Identify which cell holds the provided text, then report its (X, Y) central coordinate. 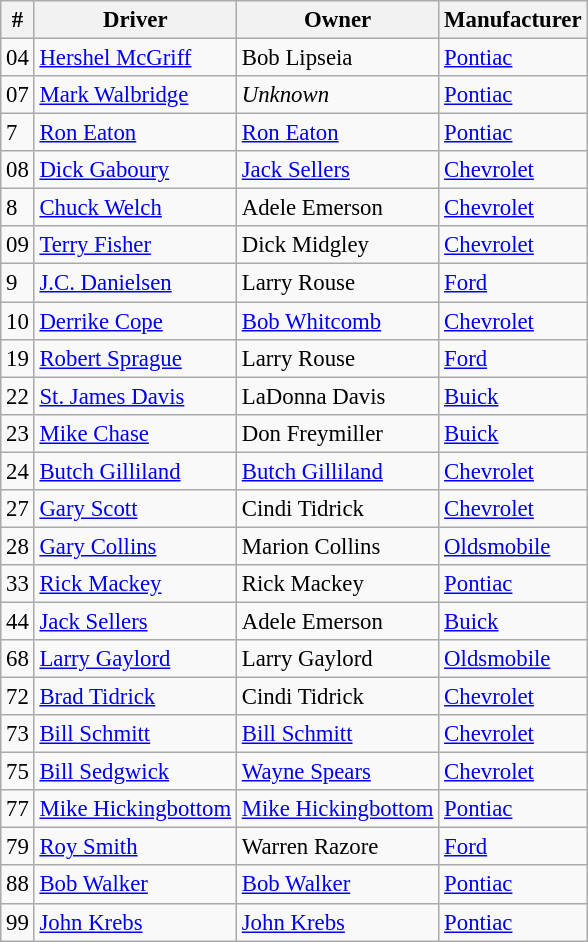
23 (18, 433)
72 (18, 697)
Marion Collins (337, 546)
9 (18, 283)
St. James Davis (135, 396)
09 (18, 245)
04 (18, 58)
88 (18, 885)
73 (18, 734)
J.C. Danielsen (135, 283)
Gary Collins (135, 546)
33 (18, 584)
44 (18, 621)
Chuck Welch (135, 208)
Bill Sedgwick (135, 772)
27 (18, 509)
Manufacturer (513, 20)
7 (18, 133)
8 (18, 208)
99 (18, 922)
Robert Sprague (135, 358)
Driver (135, 20)
24 (18, 471)
Owner (337, 20)
Hershel McGriff (135, 58)
19 (18, 358)
Unknown (337, 95)
79 (18, 847)
Brad Tidrick (135, 697)
22 (18, 396)
Mike Chase (135, 433)
Terry Fisher (135, 245)
Bob Lipseia (337, 58)
Bob Whitcomb (337, 321)
08 (18, 170)
# (18, 20)
28 (18, 546)
Wayne Spears (337, 772)
75 (18, 772)
Don Freymiller (337, 433)
Derrike Cope (135, 321)
Warren Razore (337, 847)
LaDonna Davis (337, 396)
Dick Gaboury (135, 170)
Dick Midgley (337, 245)
10 (18, 321)
07 (18, 95)
Gary Scott (135, 509)
68 (18, 659)
Roy Smith (135, 847)
Mark Walbridge (135, 95)
77 (18, 809)
